Detect which cell encompasses the target text, then output its [x, y] center coordinate. 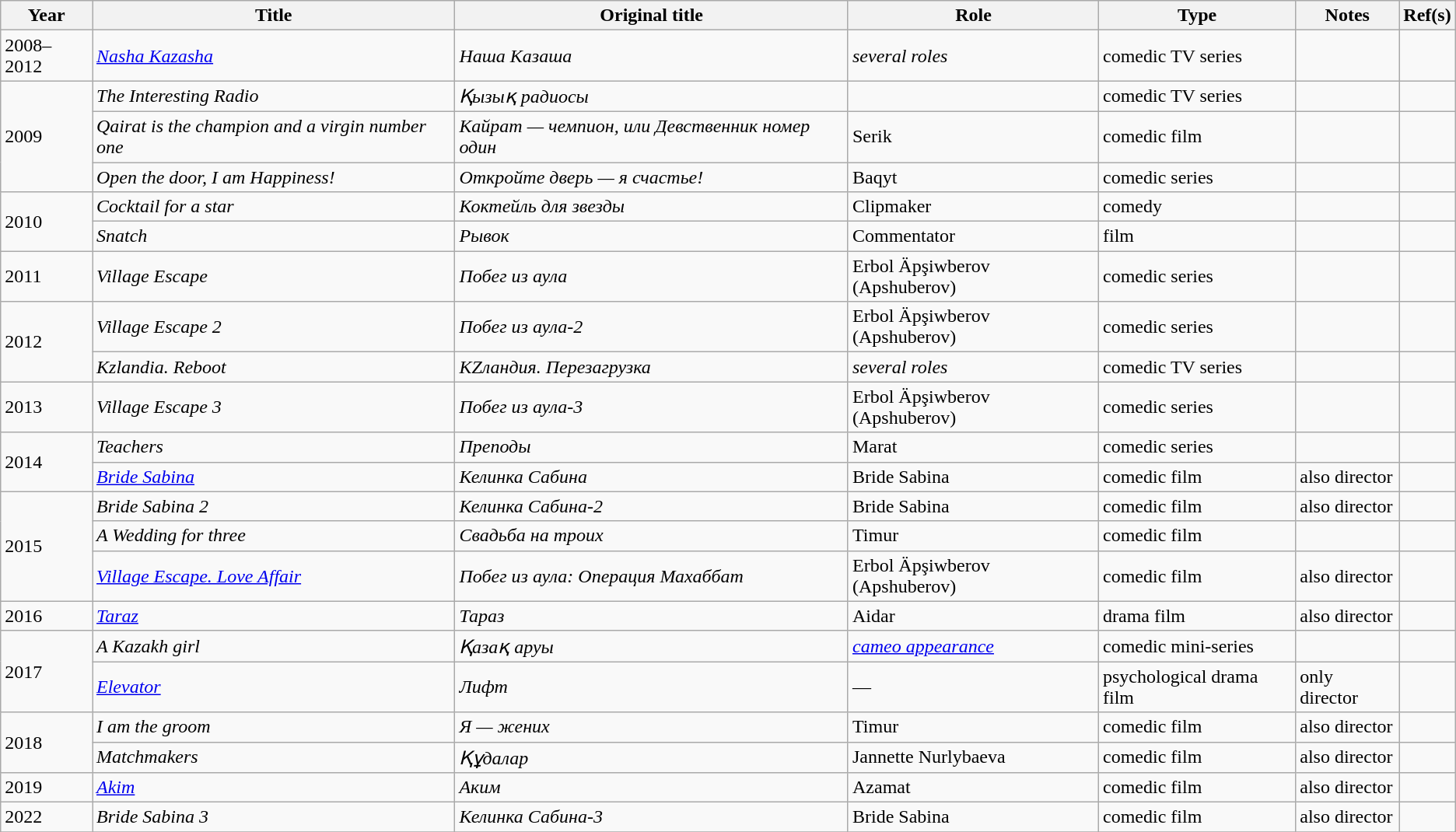
film [1196, 236]
2022 [47, 817]
Лифт [652, 687]
comedy [1196, 207]
2009 [47, 137]
Преподы [652, 447]
Matchmakers [273, 757]
Village Escape [273, 277]
Role [973, 16]
Taraz [273, 616]
Побег из аула: Операция Махаббат [652, 575]
Commentator [973, 236]
Marat [973, 447]
Побег из аула-2 [652, 327]
2017 [47, 672]
Kzlandia. Reboot [273, 367]
drama film [1196, 616]
Келинка Сабина-3 [652, 817]
A Kazakh girl [273, 646]
Qairat is the champion and a virgin number one [273, 137]
comedic mini-series [1196, 646]
Baqyt [973, 177]
Elevator [273, 687]
Аким [652, 788]
The Interesting Radio [273, 96]
Akim [273, 788]
Қызық радиосы [652, 96]
Келинка Сабина [652, 477]
Кайрат — чемпион, или Девственник номер один [652, 137]
2010 [47, 222]
psychological drama film [1196, 687]
Тараз [652, 616]
2013 [47, 407]
Notes [1347, 16]
KZландия. Перезагрузка [652, 367]
2011 [47, 277]
Teachers [273, 447]
Ref(s) [1427, 16]
I am the groom [273, 727]
Type [1196, 16]
2008–2012 [47, 56]
Наша Казаша [652, 56]
Original title [652, 16]
A Wedding for three [273, 536]
Clipmaker [973, 207]
Құдалар [652, 757]
Откройте дверь — я счастье! [652, 177]
Bride Sabina 3 [273, 817]
only director [1347, 687]
Year [47, 16]
2019 [47, 788]
cameo appearance [973, 646]
Побег из аула [652, 277]
Azamat [973, 788]
Village Escape. Love Affair [273, 575]
Village Escape 3 [273, 407]
Қазақ аруы [652, 646]
2012 [47, 342]
2014 [47, 462]
Свадьба на троих [652, 536]
Aidar [973, 616]
2015 [47, 546]
Cocktail for a star [273, 207]
Коктейль для звезды [652, 207]
Title [273, 16]
Snatch [273, 236]
Я — жених [652, 727]
2016 [47, 616]
Рывок [652, 236]
Serik [973, 137]
— [973, 687]
Village Escape 2 [273, 327]
2018 [47, 743]
Jannette Nurlybaeva [973, 757]
Nasha Kazasha [273, 56]
Побег из аула-3 [652, 407]
Bride Sabina 2 [273, 506]
Open the door, I am Happiness! [273, 177]
Келинка Сабина-2 [652, 506]
